Capture the cell that displays the provided text and extract its [X, Y] central coordinate. 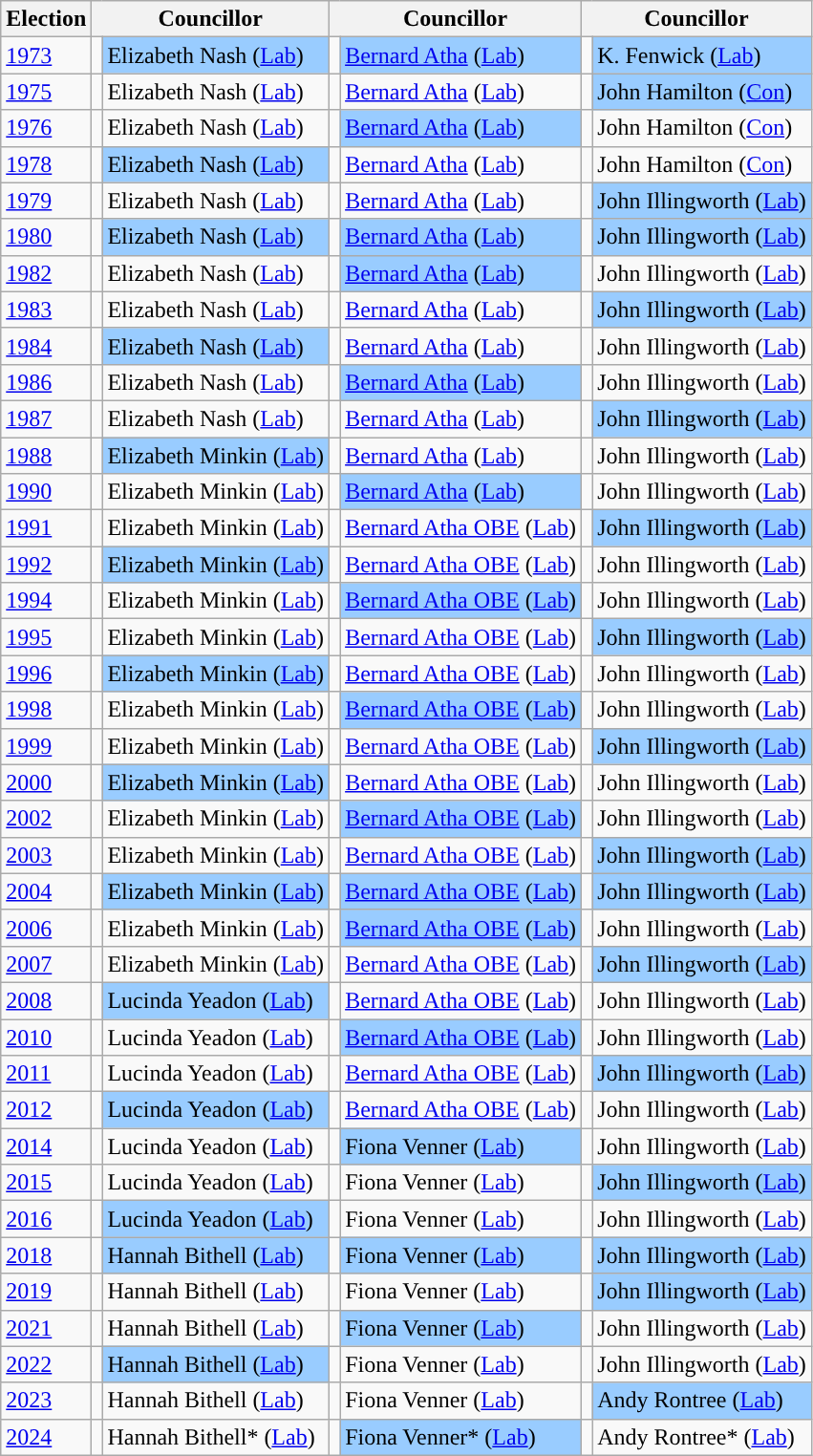
1998 [46, 710]
2019 [46, 1292]
2010 [46, 1037]
1995 [46, 637]
1979 [46, 201]
Hannah Bithell* (Lab) [216, 1437]
1984 [46, 346]
1973 [46, 55]
1988 [46, 456]
2002 [46, 819]
2014 [46, 1146]
Andy Rontree* (Lab) [702, 1437]
1990 [46, 492]
2015 [46, 1183]
2016 [46, 1219]
2021 [46, 1328]
2007 [46, 964]
1986 [46, 382]
2003 [46, 855]
1994 [46, 601]
2006 [46, 928]
2008 [46, 1000]
2004 [46, 891]
2000 [46, 782]
2018 [46, 1255]
1983 [46, 310]
Election [46, 19]
2012 [46, 1110]
K. Fenwick (Lab) [702, 55]
1987 [46, 418]
1976 [46, 128]
1996 [46, 674]
2024 [46, 1437]
1975 [46, 92]
1980 [46, 237]
1978 [46, 164]
2022 [46, 1364]
Andy Rontree (Lab) [702, 1401]
2011 [46, 1074]
1991 [46, 528]
Fiona Venner* (Lab) [460, 1437]
2023 [46, 1401]
1992 [46, 565]
1982 [46, 273]
1999 [46, 746]
